Pinpoint the cell where the given text exists, returning its [X, Y] midpoint coordinate. 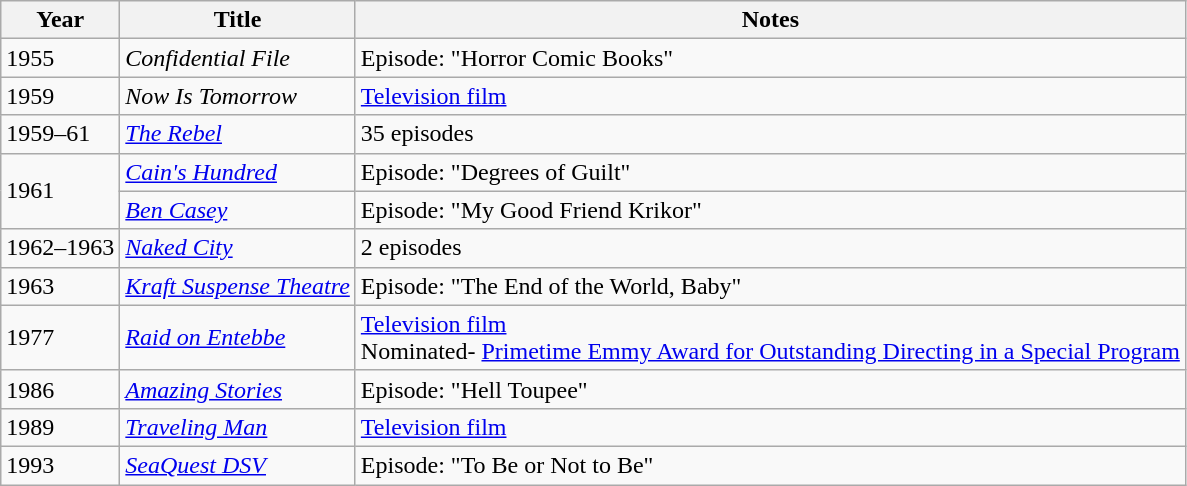
1986 [60, 389]
Episode: "Hell Toupee" [770, 389]
Raid on Entebbe [238, 338]
35 episodes [770, 134]
1959 [60, 96]
Kraft Suspense Theatre [238, 286]
The Rebel [238, 134]
1963 [60, 286]
Ben Casey [238, 210]
Cain's Hundred [238, 172]
Television filmNominated- Primetime Emmy Award for Outstanding Directing in a Special Program [770, 338]
Confidential File [238, 58]
1959–61 [60, 134]
Traveling Man [238, 427]
1993 [60, 465]
SeaQuest DSV [238, 465]
Amazing Stories [238, 389]
1955 [60, 58]
Now Is Tomorrow [238, 96]
Naked City [238, 248]
Episode: "To Be or Not to Be" [770, 465]
Year [60, 20]
1961 [60, 191]
Episode: "My Good Friend Krikor" [770, 210]
Notes [770, 20]
Episode: "The End of the World, Baby" [770, 286]
1962–1963 [60, 248]
Episode: "Horror Comic Books" [770, 58]
Episode: "Degrees of Guilt" [770, 172]
1977 [60, 338]
Title [238, 20]
1989 [60, 427]
2 episodes [770, 248]
